Determine the (X, Y) coordinate at the center of the cell enclosing the given text.  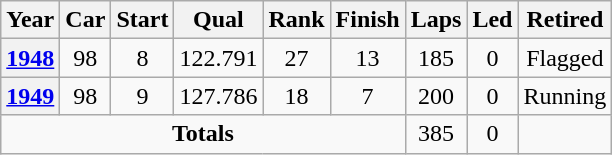
8 (142, 58)
185 (436, 58)
127.786 (218, 96)
122.791 (218, 58)
Start (142, 20)
9 (142, 96)
7 (368, 96)
1949 (30, 96)
Retired (565, 20)
27 (296, 58)
Year (30, 20)
Totals (203, 134)
13 (368, 58)
Running (565, 96)
Finish (368, 20)
Qual (218, 20)
Rank (296, 20)
Car (86, 20)
Laps (436, 20)
Led (492, 20)
200 (436, 96)
1948 (30, 58)
385 (436, 134)
Flagged (565, 58)
18 (296, 96)
